Search for the cell housing the specified text and yield its (x, y) center coordinate. 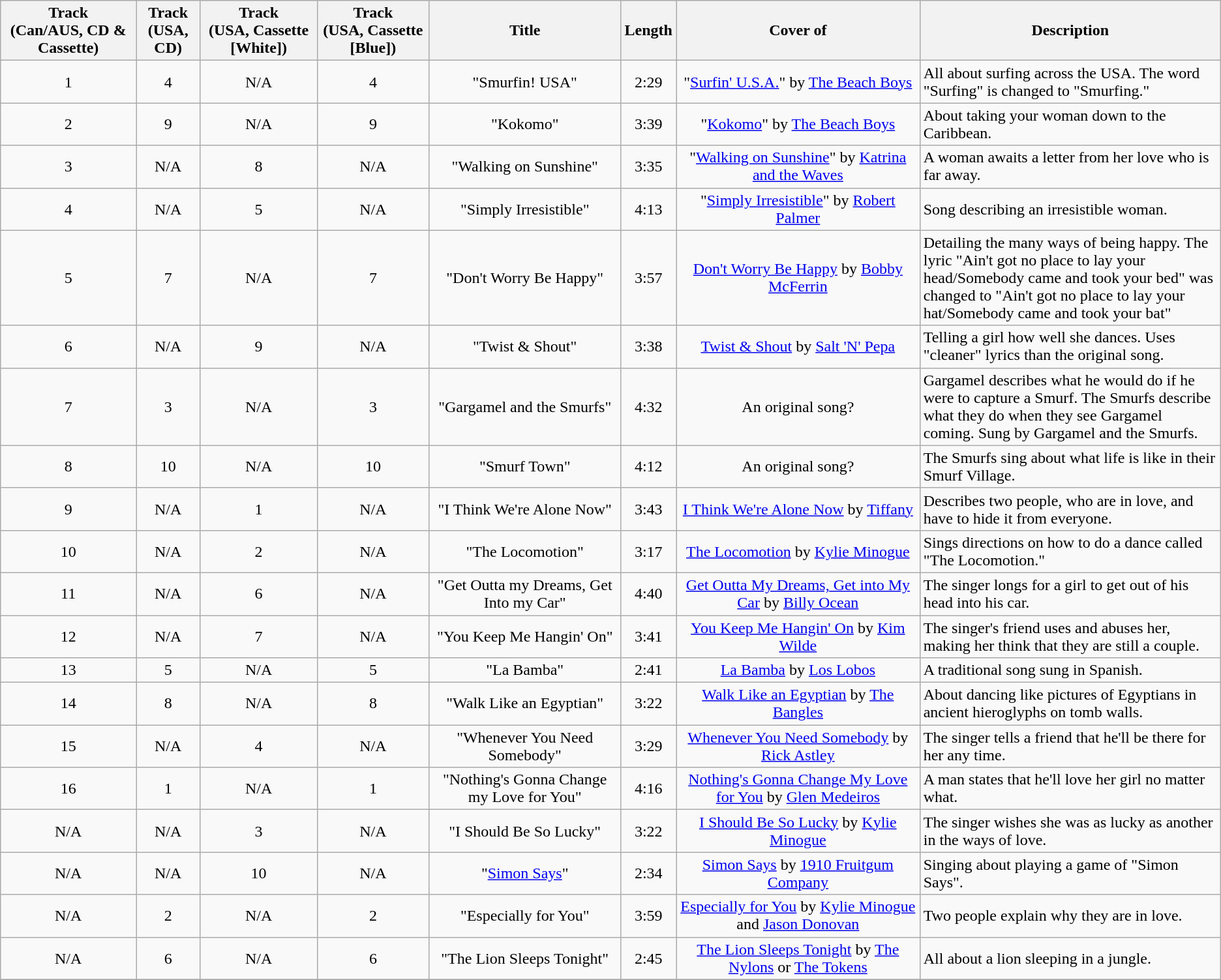
4:12 (648, 467)
A traditional song sung in Spanish. (1070, 670)
The singer wishes she was as lucky as another in the ways of love. (1070, 831)
Simon Says by 1910 Fruitgum Company (798, 874)
The Locomotion by Kylie Minogue (798, 552)
All about surfing across the USA. The word "Surfing" is changed to "Smurfing." (1070, 82)
3:35 (648, 167)
You Keep Me Hangin' On by Kim Wilde (798, 636)
Describes two people, who are in love, and have to hide it from everyone. (1070, 509)
"Nothing's Gonna Change my Love for You" (524, 789)
3:29 (648, 746)
Song describing an irresistible woman. (1070, 209)
4:13 (648, 209)
The Smurfs sing about what life is like in their Smurf Village. (1070, 467)
Sings directions on how to do a dance called "The Locomotion." (1070, 552)
3:43 (648, 509)
Twist & Shout by Salt 'N' Pepa (798, 347)
Especially for You by Kylie Minogue and Jason Donovan (798, 915)
The Lion Sleeps Tonight by The Nylons or The Tokens (798, 958)
"Smurf Town" (524, 467)
Two people explain why they are in love. (1070, 915)
14 (68, 704)
Whenever You Need Somebody by Rick Astley (798, 746)
Telling a girl how well she dances. Uses "cleaner" lyrics than the original song. (1070, 347)
3:41 (648, 636)
4:40 (648, 593)
"You Keep Me Hangin' On" (524, 636)
"Gargamel and the Smurfs" (524, 407)
A woman awaits a letter from her love who is far away. (1070, 167)
3:39 (648, 124)
"Get Outta my Dreams, Get Into my Car" (524, 593)
Don't Worry Be Happy by Bobby McFerrin (798, 278)
Cover of (798, 31)
I Think We're Alone Now by Tiffany (798, 509)
13 (68, 670)
"Simply Irresistible" (524, 209)
Walk Like an Egyptian by The Bangles (798, 704)
Track(USA, CD) (168, 31)
Nothing's Gonna Change My Love for You by Glen Medeiros (798, 789)
2:34 (648, 874)
"La Bamba" (524, 670)
"Whenever You Need Somebody" (524, 746)
"I Think We're Alone Now" (524, 509)
"The Lion Sleeps Tonight" (524, 958)
2:41 (648, 670)
Description (1070, 31)
"I Should Be So Lucky" (524, 831)
"Simon Says" (524, 874)
The singer's friend uses and abuses her, making her think that they are still a couple. (1070, 636)
11 (68, 593)
The singer tells a friend that he'll be there for her any time. (1070, 746)
"Kokomo" by The Beach Boys (798, 124)
"Especially for You" (524, 915)
A man states that he'll love her girl no matter what. (1070, 789)
4:16 (648, 789)
La Bamba by Los Lobos (798, 670)
I Should Be So Lucky by Kylie Minogue (798, 831)
Length (648, 31)
16 (68, 789)
Track(Can/AUS, CD & Cassette) (68, 31)
"Kokomo" (524, 124)
2:45 (648, 958)
The singer longs for a girl to get out of his head into his car. (1070, 593)
2:29 (648, 82)
Title (524, 31)
3:38 (648, 347)
3:57 (648, 278)
"The Locomotion" (524, 552)
Track(USA, Cassette [White]) (259, 31)
Get Outta My Dreams, Get into My Car by Billy Ocean (798, 593)
Track(USA, Cassette [Blue]) (373, 31)
"Twist & Shout" (524, 347)
3:17 (648, 552)
"Walking on Sunshine" by Katrina and the Waves (798, 167)
About dancing like pictures of Egyptians in ancient hieroglyphs on tomb walls. (1070, 704)
4:32 (648, 407)
3:59 (648, 915)
12 (68, 636)
"Walking on Sunshine" (524, 167)
15 (68, 746)
About taking your woman down to the Caribbean. (1070, 124)
Singing about playing a game of "Simon Says". (1070, 874)
"Walk Like an Egyptian" (524, 704)
"Surfin' U.S.A." by The Beach Boys (798, 82)
"Simply Irresistible" by Robert Palmer (798, 209)
All about a lion sleeping in a jungle. (1070, 958)
"Smurfin! USA" (524, 82)
"Don't Worry Be Happy" (524, 278)
